Scan for the cell matching the given text and deliver its [X, Y] coordinate at center. 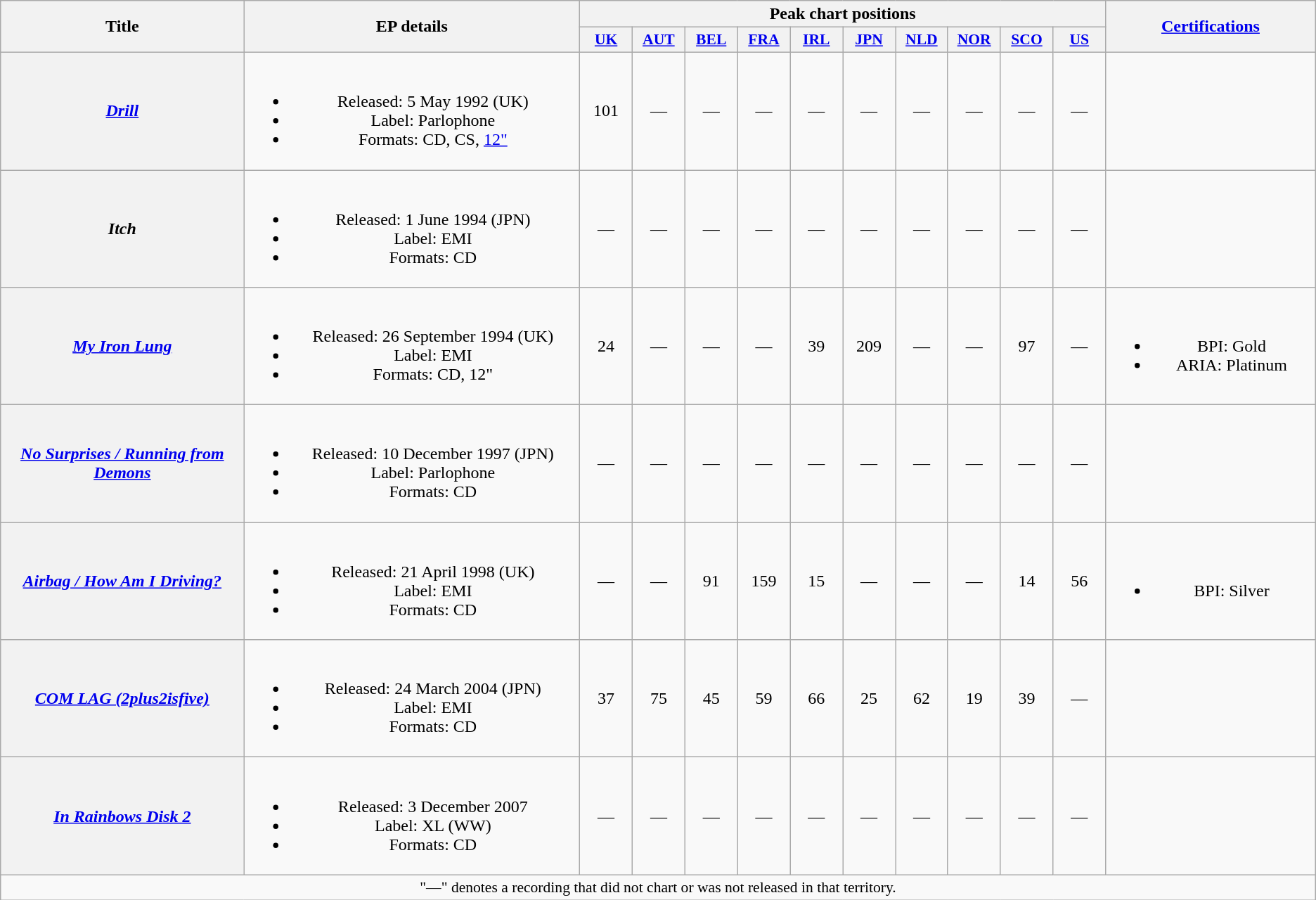
"—" denotes a recording that did not chart or was not released in that territory. [658, 887]
159 [763, 581]
My Iron Lung [122, 346]
IRL [817, 40]
Released: 5 May 1992 (UK)Label: ParlophoneFormats: CD, CS, 12" [412, 111]
COM LAG (2plus2isfive) [122, 699]
AUT [658, 40]
Airbag / How Am I Driving? [122, 581]
BEL [711, 40]
Released: 24 March 2004 (JPN)Label: EMIFormats: CD [412, 699]
FRA [763, 40]
NOR [974, 40]
97 [1026, 346]
62 [922, 699]
91 [711, 581]
BPI: GoldARIA: Platinum [1211, 346]
37 [606, 699]
66 [817, 699]
Released: 3 December 2007Label: XL (WW)Formats: CD [412, 816]
24 [606, 346]
No Surprises / Running from Demons [122, 464]
45 [711, 699]
Released: 21 April 1998 (UK)Label: EMIFormats: CD [412, 581]
Certifications [1211, 27]
JPN [869, 40]
NLD [922, 40]
Released: 26 September 1994 (UK)Label: EMIFormats: CD, 12" [412, 346]
Peak chart positions [843, 14]
101 [606, 111]
US [1080, 40]
19 [974, 699]
209 [869, 346]
SCO [1026, 40]
Title [122, 27]
25 [869, 699]
Released: 10 December 1997 (JPN)Label: ParlophoneFormats: CD [412, 464]
UK [606, 40]
EP details [412, 27]
Drill [122, 111]
15 [817, 581]
56 [1080, 581]
Itch [122, 229]
14 [1026, 581]
In Rainbows Disk 2 [122, 816]
59 [763, 699]
BPI: Silver [1211, 581]
Released: 1 June 1994 (JPN)Label: EMIFormats: CD [412, 229]
75 [658, 699]
